Extract the [X, Y] coordinate from the center of the cell holding the provided text.  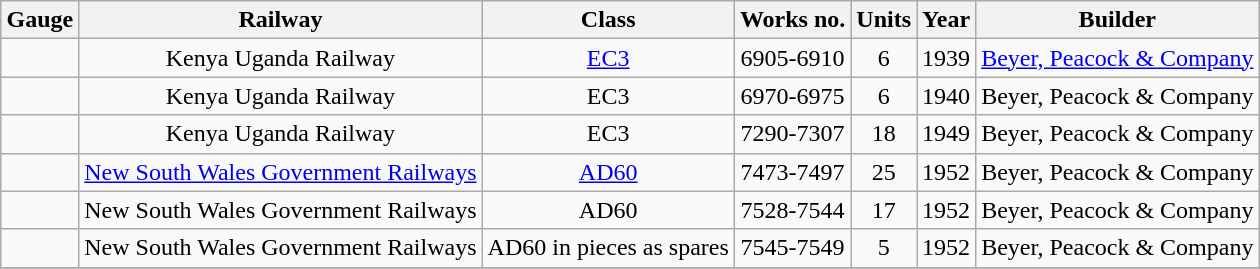
18 [884, 134]
Class [608, 20]
Works no. [792, 20]
Builder [1118, 20]
7473-7497 [792, 172]
17 [884, 210]
1949 [946, 134]
Units [884, 20]
7528-7544 [792, 210]
7545-7549 [792, 248]
Gauge [40, 20]
Railway [280, 20]
25 [884, 172]
1939 [946, 58]
6905-6910 [792, 58]
5 [884, 248]
7290-7307 [792, 134]
Year [946, 20]
6970-6975 [792, 96]
AD60 in pieces as spares [608, 248]
1940 [946, 96]
